Output the [x, y] coordinate of the center of the cell containing the given text.  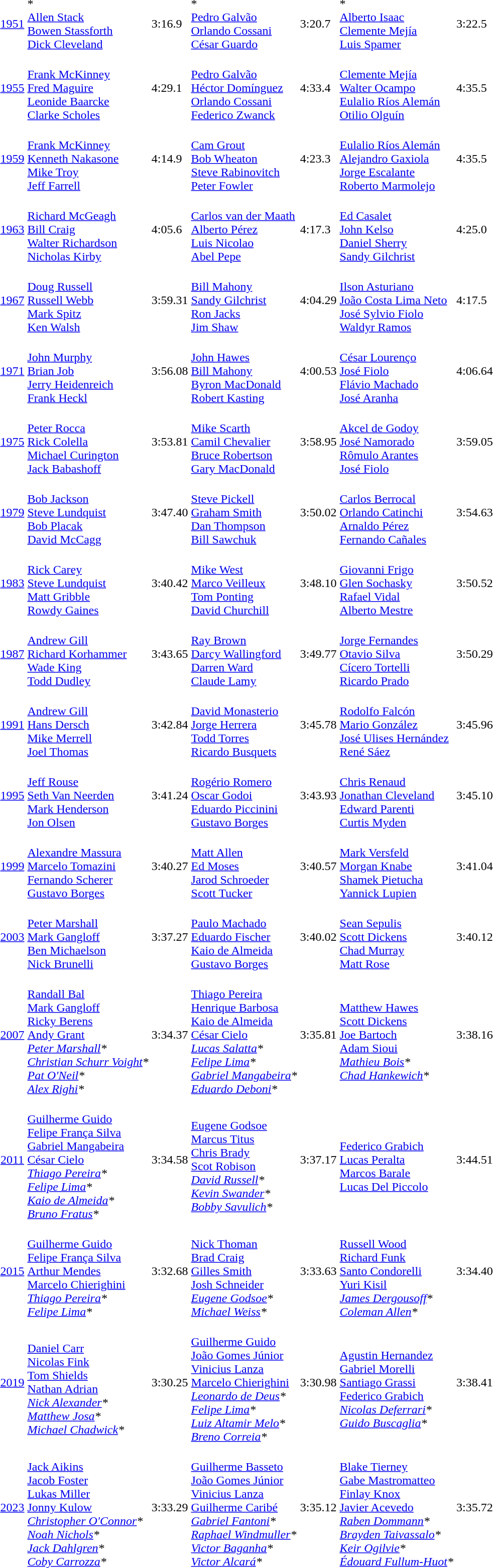
3:58.95 [318, 442]
3:42.84 [170, 725]
Doug RussellRussell WebbMark SpitzKen Walsh [88, 300]
3:37.27 [170, 937]
3:30.98 [318, 1382]
Agustin HernandezGabriel MorelliSantiago GrassiFederico GrabichNicolas Deferrari*Guido Buscaglia* [397, 1382]
Nick ThomanBrad CraigGilles SmithJosh SchneiderEugene Godsoe*Michael Weiss* [244, 1271]
3:48.10 [318, 583]
4:23.3 [318, 159]
3:49.77 [318, 654]
4:33.4 [318, 88]
Paulo MachadoEduardo FischerKaio de AlmeidaGustavo Borges [244, 937]
Andrew GillRichard KorhammerWade KingTodd Dudley [88, 654]
3:50.02 [318, 512]
Federico GrabichLucas PeraltaMarcos BaraleLucas Del Piccolo [397, 1160]
3:40.57 [318, 866]
3:41.24 [170, 795]
Carlos BerrocalOrlando CatinchiArnaldo PérezFernando Cañales [397, 512]
Randall BalMark GangloffRicky BerensAndy GrantPeter Marshall*Christian Schurr Voight*Pat O'Neil*Alex Righi* [88, 1035]
Jorge FernandesOtavio SilvaCícero TortelliRicardo Prado [397, 654]
Chris RenaudJonathan ClevelandEdward ParentiCurtis Myden [397, 795]
Steve PickellGraham SmithDan ThompsonBill Sawchuk [244, 512]
Rodolfo FalcónMario GonzálezJosé Ulises HernándezRené Sáez [397, 725]
3:30.25 [170, 1382]
3:34.58 [170, 1160]
Pedro GalvãoHéctor DomínguezOrlando CossaniFederico Zwanck [244, 88]
3:40.27 [170, 866]
Bob JacksonSteve LundquistBob PlacakDavid McCagg [88, 512]
Guilherme GuidoJoão Gomes JúniorVinicius LanzaMarcelo ChierighiniLeonardo de Deus*Felipe Lima*Luiz Altamir Melo*Breno Correia* [244, 1382]
Eulalio Ríos AlemánAlejandro GaxiolaJorge EscalanteRoberto Marmolejo [397, 159]
Giovanni FrigoGlen SochaskyRafael VidalAlberto Mestre [397, 583]
3:35.81 [318, 1035]
Matt AllenEd MosesJarod SchroederScott Tucker [244, 866]
Clemente MejíaWalter OcampoEulalio Ríos AlemánOtilio Olguín [397, 88]
3:33.63 [318, 1271]
4:04.29 [318, 300]
4:05.6 [170, 229]
Andrew GillHans DerschMike MerrellJoel Thomas [88, 725]
3:47.40 [170, 512]
3:56.08 [170, 371]
Richard McGeaghBill CraigWalter RichardsonNicholas Kirby [88, 229]
Ilson AsturianoJoão Costa Lima NetoJosé Sylvio FioloWaldyr Ramos [397, 300]
Frank McKinneyFred MaguireLeonide BaarckeClarke Scholes [88, 88]
3:45.78 [318, 725]
Peter RoccaRick ColellaMichael CuringtonJack Babashoff [88, 442]
Mike ScarthCamil ChevalierBruce RobertsonGary MacDonald [244, 442]
Eugene GodsoeMarcus TitusChris BradyScot RobisonDavid Russell*Kevin Swander*Bobby Savulich* [244, 1160]
Ed CasaletJohn KelsoDaniel SherrySandy Gilchrist [397, 229]
Matthew HawesScott DickensJoe BartochAdam SiouiMathieu Bois*Chad Hankewich* [397, 1035]
Frank McKinneyKenneth NakasoneMike TroyJeff Farrell [88, 159]
Cam GroutBob WheatonSteve RabinovitchPeter Fowler [244, 159]
4:14.9 [170, 159]
4:29.1 [170, 88]
Rick CareySteve LundquistMatt GribbleRowdy Gaines [88, 583]
3:32.68 [170, 1271]
4:17.3 [318, 229]
3:59.31 [170, 300]
3:34.37 [170, 1035]
3:40.42 [170, 583]
César LourençoJosé FioloFlávio MachadoJosé Aranha [397, 371]
Mark VersfeldMorgan KnabeShamek PietuchaYannick Lupien [397, 866]
Peter MarshallMark GangloffBen MichaelsonNick Brunelli [88, 937]
4:00.53 [318, 371]
Rogério RomeroOscar GodoiEduardo PiccininiGustavo Borges [244, 795]
John HawesBill MahonyByron MacDonaldRobert Kasting [244, 371]
Guilherme GuidoFelipe França SilvaArthur MendesMarcelo ChierighiniThiago Pereira*Felipe Lima* [88, 1271]
Daniel CarrNicolas FinkTom ShieldsNathan AdrianNick Alexander*Matthew Josa*Michael Chadwick* [88, 1382]
Thiago PereiraHenrique BarbosaKaio de AlmeidaCésar CieloLucas Salatta*Felipe Lima*Gabriel Mangabeira*Eduardo Deboni* [244, 1035]
Mike WestMarco VeilleuxTom PontingDavid Churchill [244, 583]
Guilherme GuidoFelipe França SilvaGabriel MangabeiraCésar CieloThiago Pereira*Felipe Lima*Kaio de Almeida*Bruno Fratus* [88, 1160]
Bill MahonySandy GilchristRon JacksJim Shaw [244, 300]
Carlos van der MaathAlberto PérezLuis NicolaoAbel Pepe [244, 229]
John MurphyBrian JobJerry HeidenreichFrank Heckl [88, 371]
Akcel de GodoyJosé NamoradoRômulo ArantesJosé Fiolo [397, 442]
Sean SepulisScott DickensChad MurrayMatt Rose [397, 937]
Russell WoodRichard FunkSanto CondorelliYuri KisilJames Dergousoff*Coleman Allen* [397, 1271]
3:37.17 [318, 1160]
David MonasterioJorge HerreraTodd TorresRicardo Busquets [244, 725]
Alexandre MassuraMarcelo TomaziniFernando SchererGustavo Borges [88, 866]
3:53.81 [170, 442]
3:40.02 [318, 937]
Jeff RouseSeth Van NeerdenMark HendersonJon Olsen [88, 795]
3:43.65 [170, 654]
3:43.93 [318, 795]
Ray BrownDarcy WallingfordDarren WardClaude Lamy [244, 654]
